Capture the cell that displays the provided text and extract its (x, y) central coordinate. 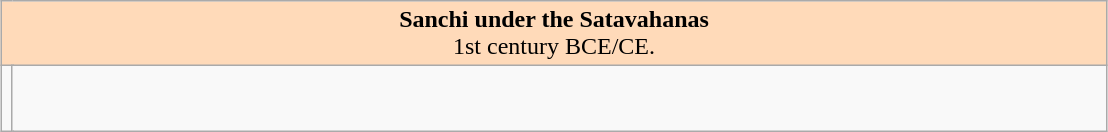
Sanchi under the Satavahanas1st century BCE/CE. (554, 34)
